Find where the given text appears and provide that cell's center as (X, Y) coordinate. 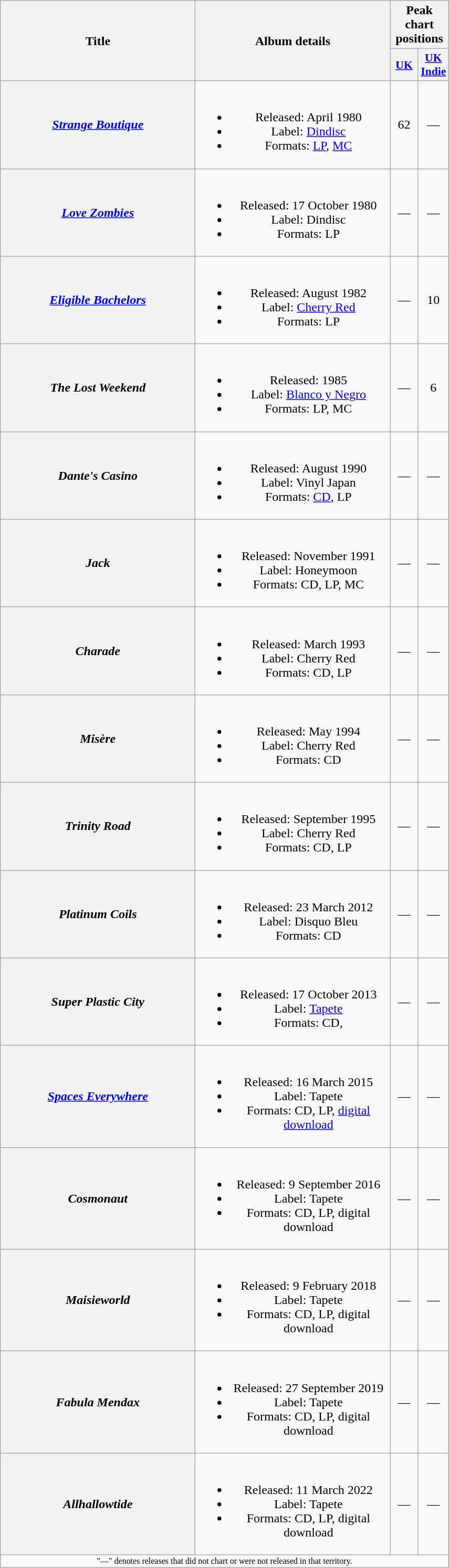
Cosmonaut (98, 1198)
62 (404, 125)
Love Zombies (98, 212)
UKIndie (433, 65)
Released: November 1991Label: HoneymoonFormats: CD, LP, MC (293, 563)
Strange Boutique (98, 125)
Released: September 1995Label: Cherry RedFormats: CD, LP (293, 826)
Released: 16 March 2015Label: TapeteFormats: CD, LP, digital download (293, 1097)
The Lost Weekend (98, 387)
Charade (98, 651)
Album details (293, 41)
Released: May 1994Label: Cherry RedFormats: CD (293, 738)
Title (98, 41)
Released: 9 February 2018Label: TapeteFormats: CD, LP, digital download (293, 1300)
Released: 9 September 2016Label: TapeteFormats: CD, LP, digital download (293, 1198)
Released: August 1990Label: Vinyl JapanFormats: CD, LP (293, 476)
Released: 17 October 1980Label: DindiscFormats: LP (293, 212)
Released: March 1993Label: Cherry RedFormats: CD, LP (293, 651)
6 (433, 387)
UK (404, 65)
Misère (98, 738)
Dante's Casino (98, 476)
Trinity Road (98, 826)
Released: 23 March 2012Label: Disquo BleuFormats: CD (293, 914)
Released: 11 March 2022Label: TapeteFormats: CD, LP, digital download (293, 1504)
Eligible Bachelors (98, 300)
Jack (98, 563)
Released: 27 September 2019Label: TapeteFormats: CD, LP, digital download (293, 1402)
Super Plastic City (98, 1002)
Released: 1985Label: Blanco y NegroFormats: LP, MC (293, 387)
Maisieworld (98, 1300)
10 (433, 300)
Released: April 1980Label: DindiscFormats: LP, MC (293, 125)
Platinum Coils (98, 914)
Peak chart positions (419, 25)
Released: 17 October 2013Label: TapeteFormats: CD, (293, 1002)
Fabula Mendax (98, 1402)
Allhallowtide (98, 1504)
Released: August 1982Label: Cherry RedFormats: LP (293, 300)
"—" denotes releases that did not chart or were not released in that territory. (225, 1561)
Spaces Everywhere (98, 1097)
